Determine the (x, y) coordinate at the center of the cell enclosing the given text.  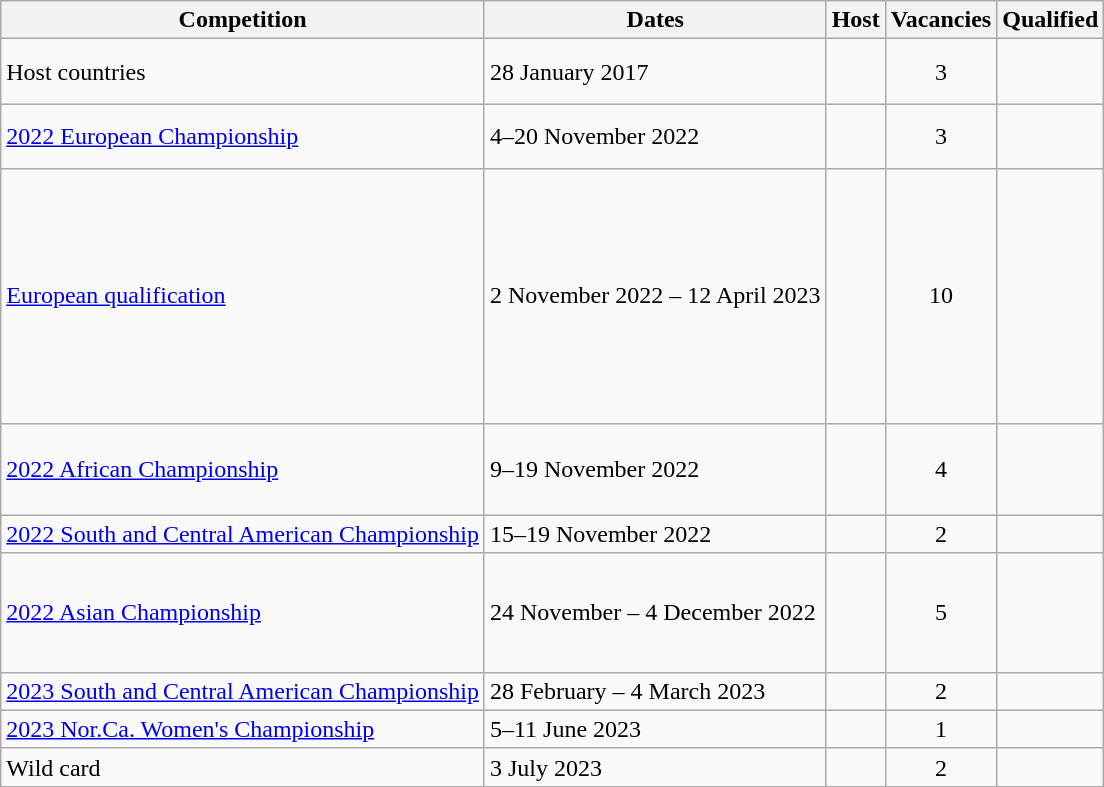
2022 European Championship (243, 136)
European qualification (243, 296)
9–19 November 2022 (655, 469)
4 (941, 469)
Dates (655, 20)
28 February – 4 March 2023 (655, 691)
4–20 November 2022 (655, 136)
2023 Nor.Ca. Women's Championship (243, 729)
2 November 2022 – 12 April 2023 (655, 296)
2022 African Championship (243, 469)
Vacancies (941, 20)
2022 South and Central American Championship (243, 534)
2023 South and Central American Championship (243, 691)
28 January 2017 (655, 72)
Host (856, 20)
Competition (243, 20)
Wild card (243, 767)
5–11 June 2023 (655, 729)
Qualified (1050, 20)
3 July 2023 (655, 767)
15–19 November 2022 (655, 534)
1 (941, 729)
Host countries (243, 72)
24 November – 4 December 2022 (655, 612)
10 (941, 296)
5 (941, 612)
2022 Asian Championship (243, 612)
